Scan for the cell matching the given text and deliver its (x, y) coordinate at center. 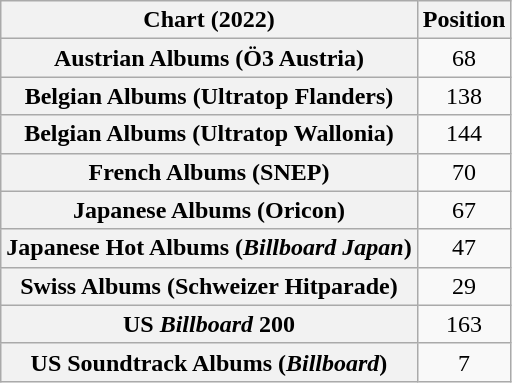
Belgian Albums (Ultratop Flanders) (209, 96)
29 (464, 286)
Japanese Hot Albums (Billboard Japan) (209, 248)
US Billboard 200 (209, 324)
67 (464, 210)
Japanese Albums (Oricon) (209, 210)
US Soundtrack Albums (Billboard) (209, 362)
Position (464, 20)
7 (464, 362)
47 (464, 248)
138 (464, 96)
68 (464, 58)
Chart (2022) (209, 20)
70 (464, 172)
French Albums (SNEP) (209, 172)
Austrian Albums (Ö3 Austria) (209, 58)
144 (464, 134)
163 (464, 324)
Swiss Albums (Schweizer Hitparade) (209, 286)
Belgian Albums (Ultratop Wallonia) (209, 134)
